Scan for the cell matching the given text and deliver its [x, y] coordinate at center. 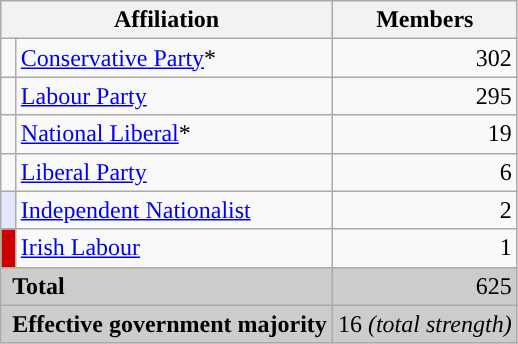
625 [424, 286]
Affiliation [167, 20]
19 [424, 134]
Liberal Party [174, 172]
National Liberal* [174, 134]
1 [424, 248]
302 [424, 58]
16 (total strength) [424, 324]
6 [424, 172]
Conservative Party* [174, 58]
2 [424, 210]
Independent Nationalist [174, 210]
Total [167, 286]
Irish Labour [174, 248]
Labour Party [174, 96]
Members [424, 20]
295 [424, 96]
Effective government majority [167, 324]
